Extract the [X, Y] coordinate from the center of the cell holding the provided text.  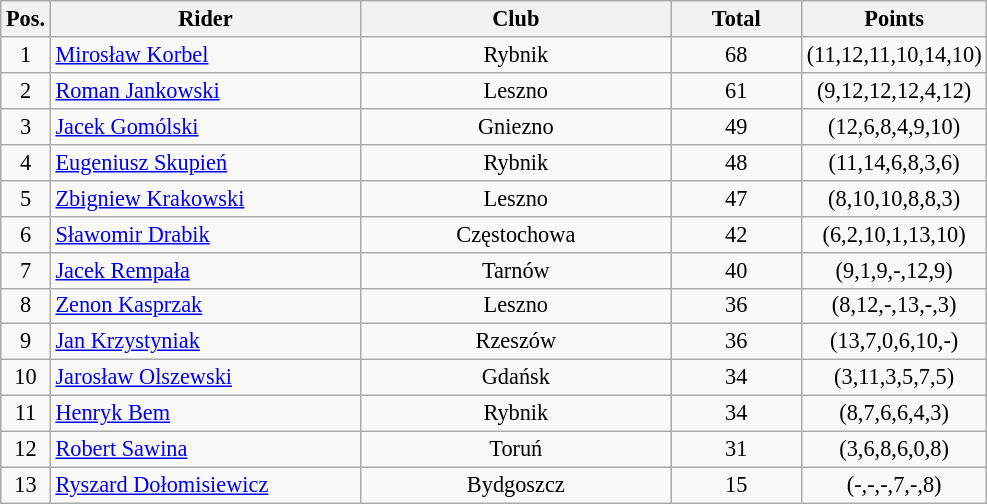
10 [26, 378]
Sławomir Drabik [205, 234]
(3,11,3,5,7,5) [894, 378]
(8,10,10,8,8,3) [894, 198]
(6,2,10,1,13,10) [894, 234]
Mirosław Korbel [205, 55]
(3,6,8,6,0,8) [894, 450]
2 [26, 90]
(9,12,12,12,4,12) [894, 90]
(12,6,8,4,9,10) [894, 126]
Rider [205, 19]
Jacek Rempała [205, 270]
(-,-,-,7,-,8) [894, 485]
47 [736, 198]
Tarnów [516, 270]
Gdańsk [516, 378]
5 [26, 198]
Jarosław Olszewski [205, 378]
Points [894, 19]
Zenon Kasprzak [205, 306]
Zbigniew Krakowski [205, 198]
Gniezno [516, 126]
Club [516, 19]
9 [26, 342]
6 [26, 234]
8 [26, 306]
Ryszard Dołomisiewicz [205, 485]
Bydgoszcz [516, 485]
Jan Krzystyniak [205, 342]
3 [26, 126]
49 [736, 126]
(11,12,11,10,14,10) [894, 55]
Toruń [516, 450]
Częstochowa [516, 234]
(9,1,9,-,12,9) [894, 270]
Pos. [26, 19]
40 [736, 270]
15 [736, 485]
(11,14,6,8,3,6) [894, 162]
61 [736, 90]
31 [736, 450]
(13,7,0,6,10,-) [894, 342]
(8,7,6,6,4,3) [894, 414]
11 [26, 414]
Jacek Gomólski [205, 126]
Robert Sawina [205, 450]
(8,12,-,13,-,3) [894, 306]
1 [26, 55]
Total [736, 19]
48 [736, 162]
68 [736, 55]
Roman Jankowski [205, 90]
12 [26, 450]
42 [736, 234]
Eugeniusz Skupień [205, 162]
7 [26, 270]
4 [26, 162]
Rzeszów [516, 342]
13 [26, 485]
Henryk Bem [205, 414]
